Return [x, y] of the center of cell containing provided text 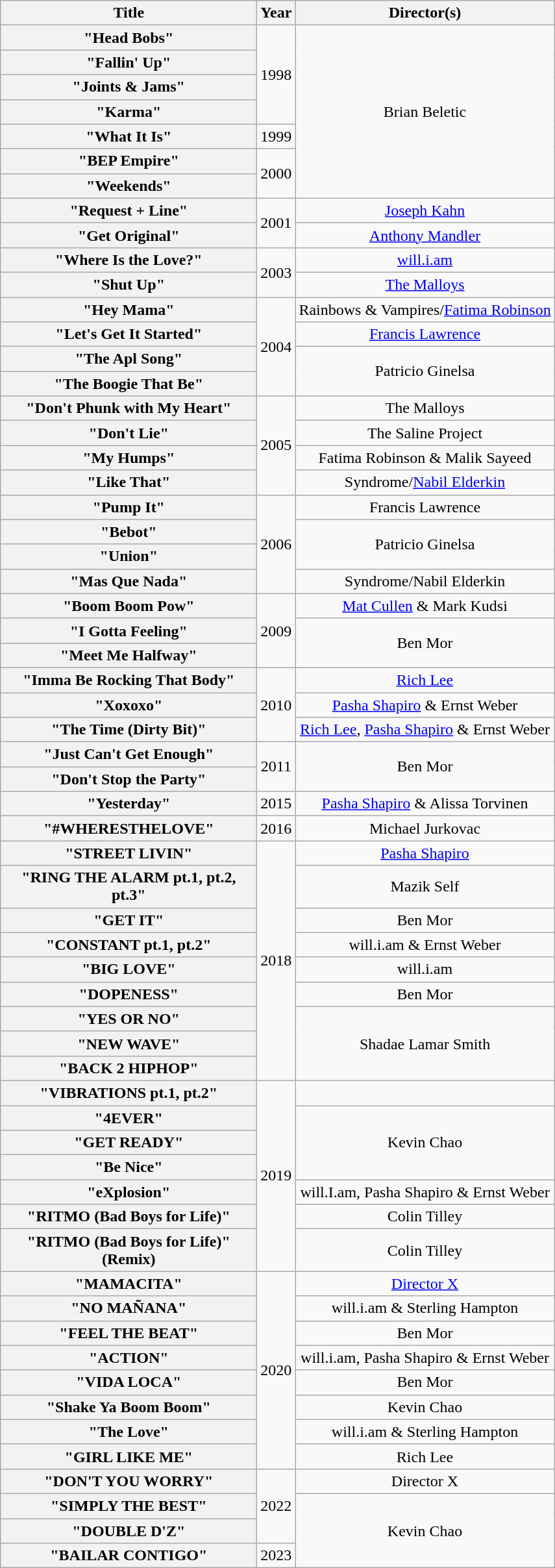
2010 [277, 704]
2005 [277, 445]
"NO MAÑANA" [129, 1308]
"GIRL LIKE ME" [129, 1456]
"Karma" [129, 112]
"Shut Up" [129, 284]
2019 [277, 1175]
2006 [277, 544]
"Head Bobs" [129, 38]
"BACK 2 HIPHOP" [129, 1068]
"Pump It" [129, 507]
"NEW WAVE" [129, 1043]
"Weekends" [129, 186]
Anthony Mandler [425, 235]
"eXplosion" [129, 1192]
"BIG LOVE" [129, 969]
"YES OR NO" [129, 1019]
"Don't Lie" [129, 433]
The Saline Project [425, 433]
"Hey Mama" [129, 310]
Pasha Shapiro [425, 853]
"Like That" [129, 482]
"Yesterday" [129, 804]
will.i.am, Pasha Shapiro & Ernst Weber [425, 1358]
2004 [277, 347]
"The Boogie That Be" [129, 384]
"Bebot" [129, 532]
"DON'T YOU WORRY" [129, 1481]
"VIBRATIONS pt.1, pt.2" [129, 1093]
2020 [277, 1370]
"Where Is the Love?" [129, 260]
"Just Can't Get Enough" [129, 754]
"ACTION" [129, 1358]
"What It Is" [129, 136]
"The Apl Song" [129, 359]
Mazik Self [425, 887]
2022 [277, 1506]
"Imma Be Rocking That Body" [129, 680]
1998 [277, 75]
"#WHERESTHELOVE" [129, 828]
"The Time (Dirty Bit)" [129, 730]
"Shake Ya Boom Boom" [129, 1407]
Shadae Lamar Smith [425, 1043]
"My Humps" [129, 458]
2009 [277, 630]
Year [277, 13]
1999 [277, 136]
Mat Cullen & Mark Kudsi [425, 606]
"Get Original" [129, 235]
Brian Beletic [425, 112]
2003 [277, 272]
"Don't Stop the Party" [129, 779]
Title [129, 13]
"RITMO (Bad Boys for Life)" (Remix) [129, 1251]
"GET READY" [129, 1143]
2000 [277, 173]
"The Love" [129, 1432]
"Don't Phunk with My Heart" [129, 408]
will.I.am, Pasha Shapiro & Ernst Weber [425, 1192]
"DOUBLE D'Z" [129, 1530]
"Xoxoxo" [129, 704]
"Mas Que Nada" [129, 581]
"BEP Empire" [129, 161]
"VIDA LOCA" [129, 1382]
"Union" [129, 556]
"Let's Get It Started" [129, 334]
"I Gotta Feeling" [129, 630]
Director(s) [425, 13]
"Meet Me Halfway" [129, 655]
"BAILAR CONTIGO" [129, 1556]
Pasha Shapiro & Alissa Torvinen [425, 804]
"Be Nice" [129, 1167]
Rich Lee, Pasha Shapiro & Ernst Weber [425, 730]
"DOPENESS" [129, 994]
Michael Jurkovac [425, 828]
Joseph Kahn [425, 210]
2018 [277, 961]
2011 [277, 767]
Pasha Shapiro & Ernst Weber [425, 704]
"RING THE ALARM pt.1, pt.2, pt.3" [129, 887]
"Request + Line" [129, 210]
will.i.am & Ernst Weber [425, 945]
"FEEL THE BEAT" [129, 1333]
2001 [277, 223]
"GET IT" [129, 920]
"4EVER" [129, 1117]
2015 [277, 804]
"RITMO (Bad Boys for Life)" [129, 1217]
"MAMACITA" [129, 1284]
Fatima Robinson & Malik Sayeed [425, 458]
Rainbows & Vampires/Fatima Robinson [425, 310]
"SIMPLY THE BEST" [129, 1506]
"Fallin' Up" [129, 62]
2023 [277, 1556]
"CONSTANT pt.1, pt.2" [129, 945]
"Boom Boom Pow" [129, 606]
"STREET LIVIN" [129, 853]
"Joints & Jams" [129, 87]
2016 [277, 828]
